Find where the given text appears and provide that cell's center as (x, y) coordinate. 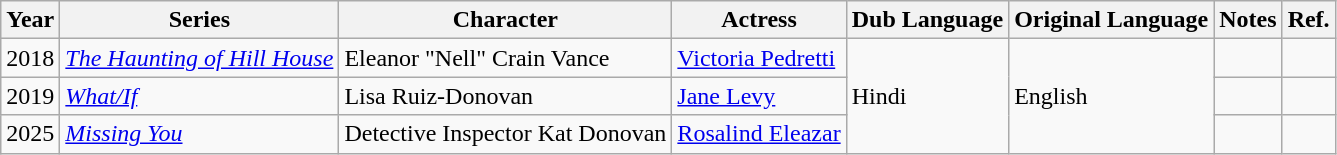
Hindi (927, 96)
Lisa Ruiz-Donovan (506, 96)
Detective Inspector Kat Donovan (506, 134)
2019 (30, 96)
Rosalind Eleazar (759, 134)
Series (200, 20)
Ref. (1308, 20)
Actress (759, 20)
Dub Language (927, 20)
Victoria Pedretti (759, 58)
Original Language (1112, 20)
What/If (200, 96)
Eleanor "Nell" Crain Vance (506, 58)
2018 (30, 58)
The Haunting of Hill House (200, 58)
2025 (30, 134)
Notes (1248, 20)
Missing You (200, 134)
English (1112, 96)
Year (30, 20)
Jane Levy (759, 96)
Character (506, 20)
